Locate the cell with the specified text and output its (x, y) center coordinate. 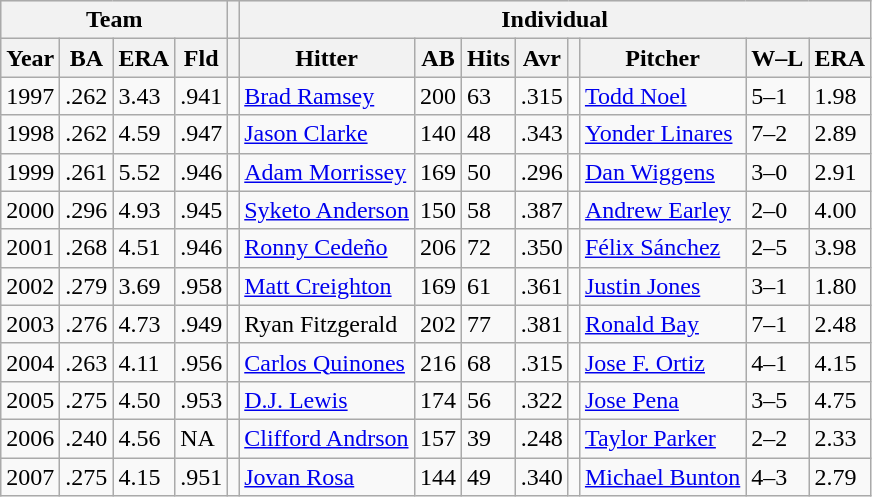
200 (438, 96)
2001 (30, 248)
Clifford Andrson (327, 438)
77 (489, 324)
7–1 (778, 324)
Fld (202, 58)
Avr (542, 58)
.322 (542, 400)
Matt Creighton (327, 286)
150 (438, 210)
4.93 (144, 210)
Hitter (327, 58)
.951 (202, 477)
2.48 (840, 324)
4–3 (778, 477)
1997 (30, 96)
4.50 (144, 400)
Michael Bunton (662, 477)
.381 (542, 324)
.941 (202, 96)
4.75 (840, 400)
Yonder Linares (662, 134)
.276 (86, 324)
Ronny Cedeño (327, 248)
48 (489, 134)
Brad Ramsey (327, 96)
2–0 (778, 210)
.268 (86, 248)
58 (489, 210)
AB (438, 58)
.263 (86, 362)
.340 (542, 477)
Dan Wiggens (662, 172)
.953 (202, 400)
2002 (30, 286)
2005 (30, 400)
3–1 (778, 286)
2000 (30, 210)
.947 (202, 134)
4–1 (778, 362)
216 (438, 362)
.949 (202, 324)
2.89 (840, 134)
4.73 (144, 324)
39 (489, 438)
.350 (542, 248)
1998 (30, 134)
Jovan Rosa (327, 477)
Ronald Bay (662, 324)
Individual (555, 20)
2.79 (840, 477)
.343 (542, 134)
Year (30, 58)
72 (489, 248)
Hits (489, 58)
2–5 (778, 248)
1.80 (840, 286)
2.91 (840, 172)
Ryan Fitzgerald (327, 324)
Jason Clarke (327, 134)
.956 (202, 362)
Syketo Anderson (327, 210)
2003 (30, 324)
Justin Jones (662, 286)
.248 (542, 438)
63 (489, 96)
2.33 (840, 438)
Félix Sánchez (662, 248)
Adam Morrissey (327, 172)
W–L (778, 58)
D.J. Lewis (327, 400)
Pitcher (662, 58)
5.52 (144, 172)
157 (438, 438)
4.51 (144, 248)
.261 (86, 172)
Jose Pena (662, 400)
3–0 (778, 172)
Taylor Parker (662, 438)
.945 (202, 210)
2004 (30, 362)
Andrew Earley (662, 210)
202 (438, 324)
.240 (86, 438)
BA (86, 58)
1.98 (840, 96)
68 (489, 362)
3.43 (144, 96)
144 (438, 477)
7–2 (778, 134)
1999 (30, 172)
4.11 (144, 362)
Todd Noel (662, 96)
56 (489, 400)
4.59 (144, 134)
2007 (30, 477)
NA (202, 438)
4.56 (144, 438)
Team (114, 20)
Carlos Quinones (327, 362)
Jose F. Ortiz (662, 362)
.361 (542, 286)
174 (438, 400)
3.98 (840, 248)
206 (438, 248)
3–5 (778, 400)
.958 (202, 286)
2–2 (778, 438)
50 (489, 172)
.279 (86, 286)
2006 (30, 438)
4.00 (840, 210)
.387 (542, 210)
5–1 (778, 96)
49 (489, 477)
3.69 (144, 286)
61 (489, 286)
140 (438, 134)
